Return the [x, y] coordinate for the center point of the cell that contains the specified text.  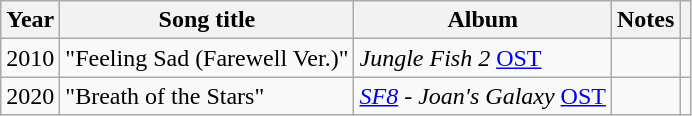
Jungle Fish 2 OST [483, 58]
Album [483, 20]
2010 [30, 58]
Year [30, 20]
Notes [645, 20]
"Feeling Sad (Farewell Ver.)" [207, 58]
SF8 - Joan's Galaxy OST [483, 96]
Song title [207, 20]
"Breath of the Stars" [207, 96]
2020 [30, 96]
